Extract the (x, y) coordinate from the center of the cell holding the provided text.  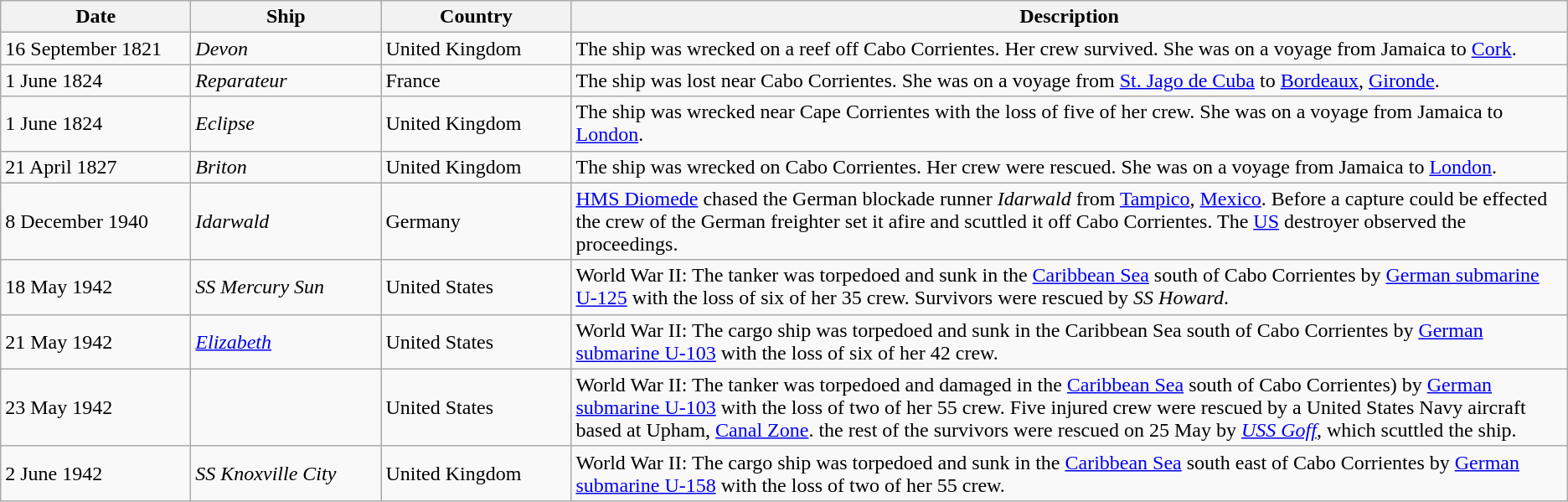
21 May 1942 (95, 342)
16 September 1821 (95, 49)
8 December 1940 (95, 221)
18 May 1942 (95, 287)
21 April 1827 (95, 167)
France (476, 80)
Idarwald (286, 221)
SS Mercury Sun (286, 287)
2 June 1942 (95, 473)
The ship was wrecked near Cape Corrientes with the loss of five of her crew. She was on a voyage from Jamaica to London. (1069, 124)
Description (1069, 17)
Germany (476, 221)
Devon (286, 49)
The ship was wrecked on Cabo Corrientes. Her crew were rescued. She was on a voyage from Jamaica to London. (1069, 167)
Reparateur (286, 80)
The ship was wrecked on a reef off Cabo Corrientes. Her crew survived. She was on a voyage from Jamaica to Cork. (1069, 49)
Eclipse (286, 124)
Date (95, 17)
SS Knoxville City (286, 473)
Briton (286, 167)
Elizabeth (286, 342)
Ship (286, 17)
Country (476, 17)
The ship was lost near Cabo Corrientes. She was on a voyage from St. Jago de Cuba to Bordeaux, Gironde. (1069, 80)
23 May 1942 (95, 407)
